Search for the cell housing the specified text and yield its (x, y) center coordinate. 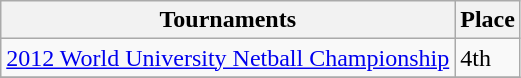
4th (488, 58)
Tournaments (228, 20)
2012 World University Netball Championship (228, 58)
Place (488, 20)
